Detect which cell encompasses the target text, then output its [X, Y] center coordinate. 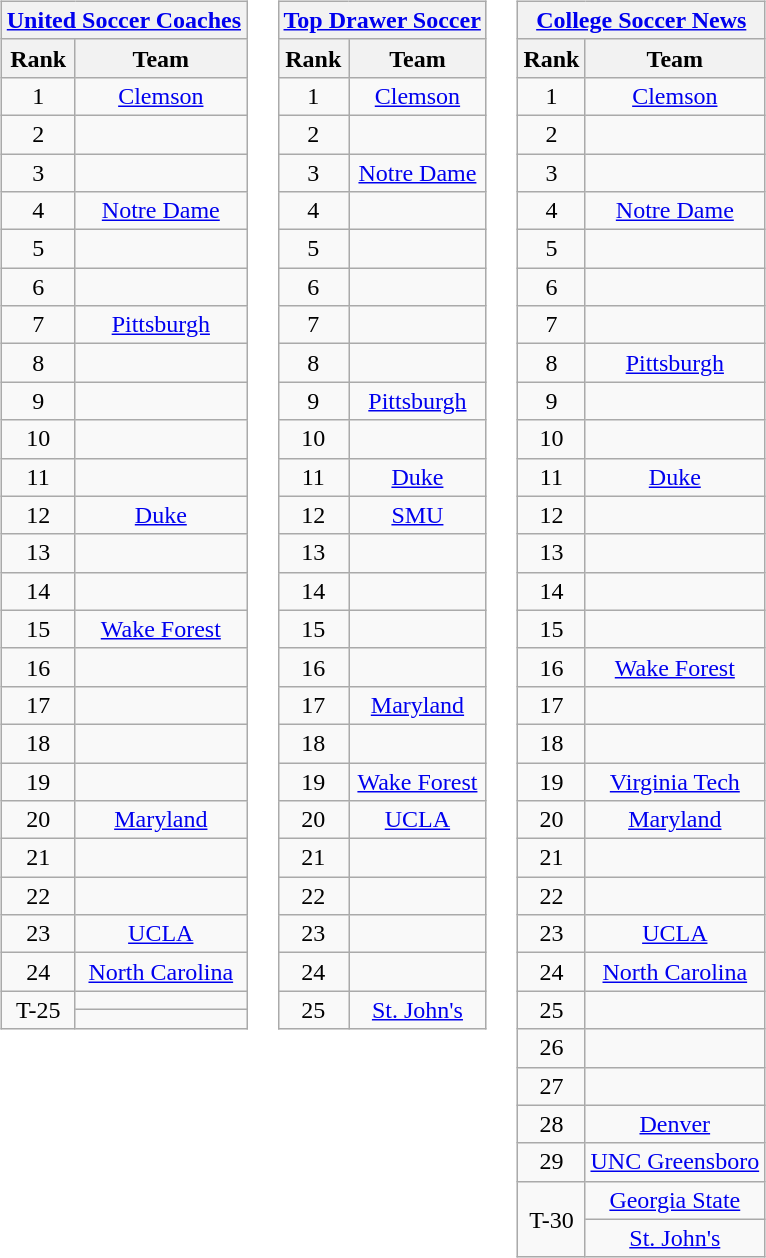
Georgia State [675, 1200]
27 [552, 1086]
28 [552, 1124]
United Soccer Coaches [124, 20]
T-25 [38, 1010]
College Soccer News [642, 20]
26 [552, 1048]
UNC Greensboro [675, 1162]
Top Drawer Soccer [382, 20]
29 [552, 1162]
Denver [675, 1124]
SMU [418, 515]
Virginia Tech [675, 781]
T-30 [552, 1219]
